Pinpoint the cell where the given text exists, returning its (x, y) midpoint coordinate. 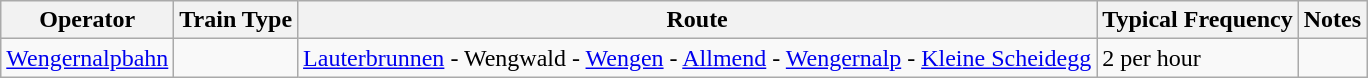
Lauterbrunnen - Wengwald - Wengen - Allmend - Wengernalp - Kleine Scheidegg (698, 58)
Operator (88, 20)
Wengernalpbahn (88, 58)
Typical Frequency (1198, 20)
2 per hour (1198, 58)
Route (698, 20)
Train Type (236, 20)
Notes (1332, 20)
